Scan for the cell matching the given text and deliver its (x, y) coordinate at center. 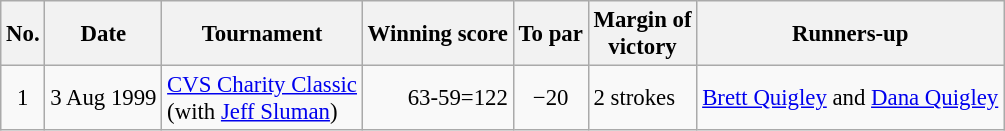
Date (104, 34)
1 (23, 98)
Winning score (438, 34)
Brett Quigley and Dana Quigley (850, 98)
63-59=122 (438, 98)
2 strokes (642, 98)
Runners-up (850, 34)
To par (550, 34)
3 Aug 1999 (104, 98)
Tournament (262, 34)
CVS Charity Classic(with Jeff Sluman) (262, 98)
No. (23, 34)
Margin ofvictory (642, 34)
−20 (550, 98)
